Return the (x, y) coordinate for the center point of the cell that contains the specified text.  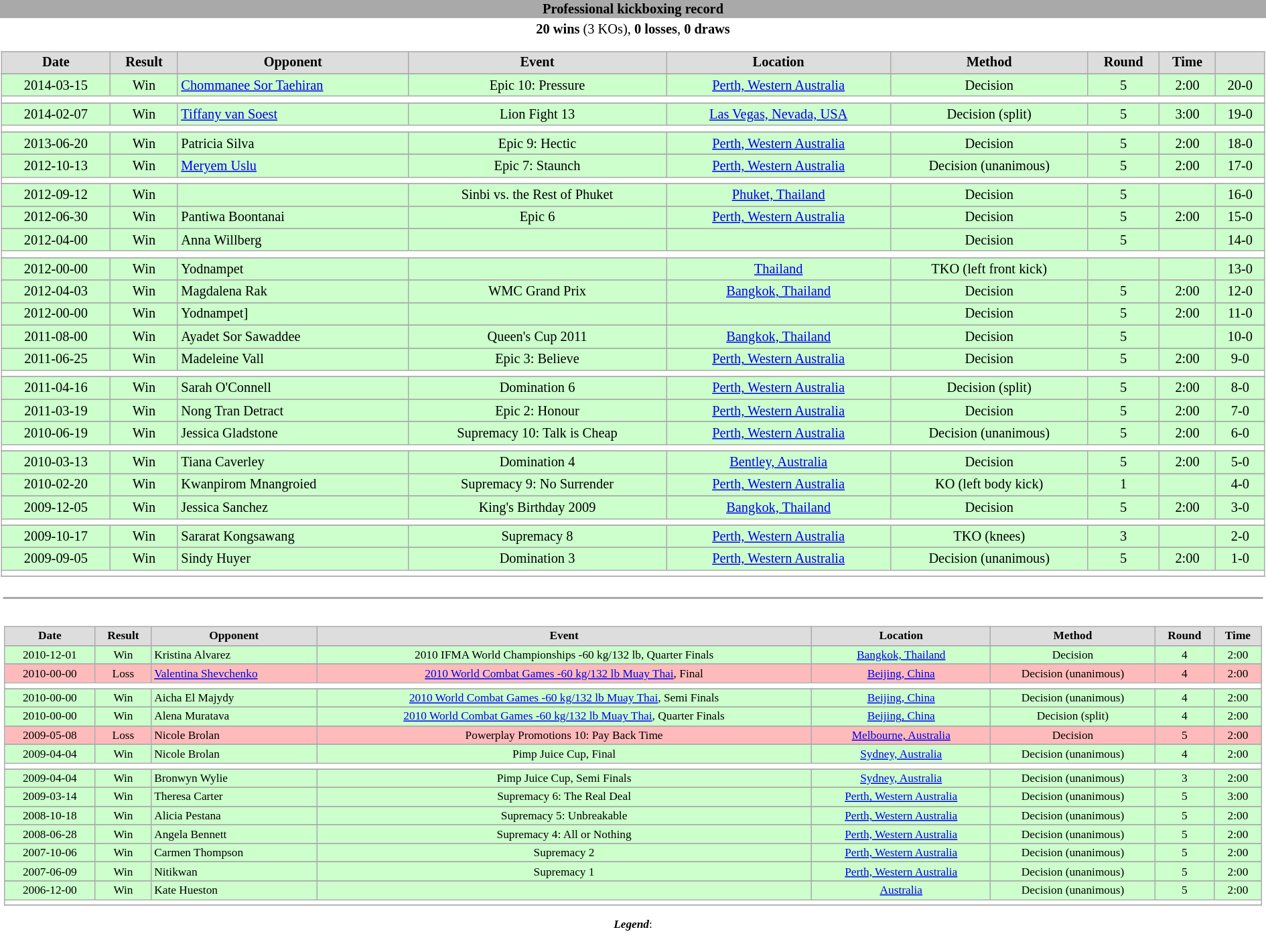
17-0 (1241, 166)
2010-03-13 (56, 462)
Pimp Juice Cup, Final (564, 754)
Meryem Uslu (293, 166)
Anna Willberg (293, 241)
Australia (902, 890)
Kwanpirom Mnangroied (293, 485)
2008-06-28 (50, 835)
Bentley, Australia (778, 462)
Sinbi vs. the Rest of Phuket (537, 195)
2006-12-00 (50, 890)
Supremacy 2 (564, 853)
Epic 7: Staunch (537, 166)
KO (left body kick) (989, 485)
2012-04-00 (56, 241)
7-0 (1241, 411)
9-0 (1241, 360)
Tiffany van Soest (293, 115)
Chommanee Sor Taehiran (293, 86)
2007-10-06 (50, 853)
2010 World Combat Games -60 kg/132 lb Muay Thai, Quarter Finals (564, 717)
Carmen Thompson (234, 853)
2011-06-25 (56, 360)
2012-09-12 (56, 195)
1 (1123, 485)
Melbourne, Australia (902, 736)
2011-04-16 (56, 389)
2009-05-08 (50, 736)
Lion Fight 13 (537, 115)
2010 IFMA World Championships -60 kg/132 lb, Quarter Finals (564, 655)
Thailand (778, 269)
Yodnampet] (293, 314)
Tiana Caverley (293, 462)
Epic 3: Believe (537, 360)
2012-06-30 (56, 218)
2009-10-17 (56, 537)
Pimp Juice Cup, Semi Finals (564, 778)
Jessica Gladstone (293, 433)
Powerplay Promotions 10: Pay Back Time (564, 736)
3-0 (1241, 508)
Kristina Alvarez (234, 655)
6-0 (1241, 433)
Pantiwa Boontanai (293, 218)
Supremacy 5: Unbreakable (564, 816)
Supremacy 1 (564, 872)
Magdalena Rak (293, 292)
Theresa Carter (234, 797)
2014-03-15 (56, 86)
2007-06-09 (50, 872)
5-0 (1241, 462)
Aicha El Majydy (234, 698)
2009-03-14 (50, 797)
19-0 (1241, 115)
Nitikwan (234, 872)
Sararat Kongsawang (293, 537)
2010-06-19 (56, 433)
TKO (knees) (989, 537)
2010-12-01 (50, 655)
2009-09-05 (56, 559)
2012-10-13 (56, 166)
Sarah O'Connell (293, 389)
Phuket, Thailand (778, 195)
Valentina Shevchenko (234, 674)
11-0 (1241, 314)
TKO (left front kick) (989, 269)
2013-06-20 (56, 143)
Alena Muratava (234, 717)
Madeleine Vall (293, 360)
2012-04-03 (56, 292)
King's Birthday 2009 (537, 508)
2010 World Combat Games -60 kg/132 lb Muay Thai, Final (564, 674)
Supremacy 9: No Surrender (537, 485)
13-0 (1241, 269)
WMC Grand Prix (537, 292)
2008-10-18 (50, 816)
Alicia Pestana (234, 816)
Nong Tran Detract (293, 411)
Supremacy 10: Talk is Cheap (537, 433)
Epic 10: Pressure (537, 86)
Domination 3 (537, 559)
Jessica Sanchez (293, 508)
Sindy Huyer (293, 559)
1-0 (1241, 559)
14-0 (1241, 241)
20-0 (1241, 86)
4-0 (1241, 485)
Domination 6 (537, 389)
Kate Hueston (234, 890)
Supremacy 8 (537, 537)
8-0 (1241, 389)
2011-08-00 (56, 337)
18-0 (1241, 143)
16-0 (1241, 195)
2014-02-07 (56, 115)
Ayadet Sor Sawaddee (293, 337)
Domination 4 (537, 462)
12-0 (1241, 292)
Angela Bennett (234, 835)
2010 World Combat Games -60 kg/132 lb Muay Thai, Semi Finals (564, 698)
Epic 9: Hectic (537, 143)
Queen's Cup 2011 (537, 337)
2-0 (1241, 537)
15-0 (1241, 218)
10-0 (1241, 337)
Yodnampet (293, 269)
Patricia Silva (293, 143)
2011-03-19 (56, 411)
Las Vegas, Nevada, USA (778, 115)
Epic 2: Honour (537, 411)
2010-02-20 (56, 485)
Supremacy 4: All or Nothing (564, 835)
Bronwyn Wylie (234, 778)
Epic 6 (537, 218)
2009-12-05 (56, 508)
Professional kickboxing record (633, 9)
Supremacy 6: The Real Deal (564, 797)
